Capture the cell that displays the provided text and extract its (X, Y) central coordinate. 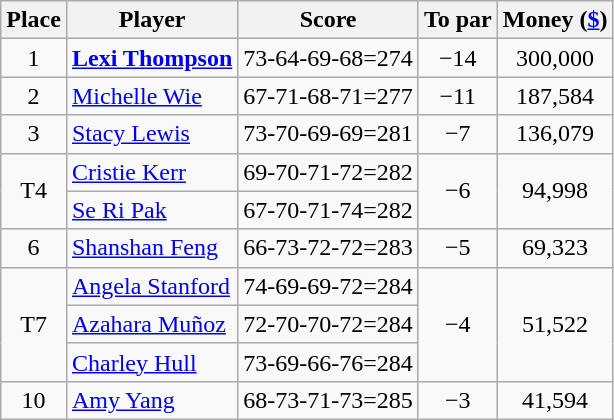
−3 (458, 400)
Place (34, 20)
Amy Yang (152, 400)
1 (34, 58)
−5 (458, 248)
73-69-66-76=284 (328, 362)
187,584 (555, 96)
Money ($) (555, 20)
−6 (458, 191)
Angela Stanford (152, 286)
6 (34, 248)
Score (328, 20)
94,998 (555, 191)
Michelle Wie (152, 96)
66-73-72-72=283 (328, 248)
3 (34, 134)
To par (458, 20)
51,522 (555, 324)
2 (34, 96)
Azahara Muñoz (152, 324)
73-70-69-69=281 (328, 134)
69-70-71-72=282 (328, 172)
69,323 (555, 248)
Charley Hull (152, 362)
−7 (458, 134)
300,000 (555, 58)
Shanshan Feng (152, 248)
67-70-71-74=282 (328, 210)
−11 (458, 96)
Cristie Kerr (152, 172)
68-73-71-73=285 (328, 400)
−4 (458, 324)
10 (34, 400)
72-70-70-72=284 (328, 324)
T4 (34, 191)
67-71-68-71=277 (328, 96)
74-69-69-72=284 (328, 286)
T7 (34, 324)
Se Ri Pak (152, 210)
−14 (458, 58)
Player (152, 20)
Lexi Thompson (152, 58)
41,594 (555, 400)
73-64-69-68=274 (328, 58)
Stacy Lewis (152, 134)
136,079 (555, 134)
